Capture the cell that displays the provided text and extract its (X, Y) central coordinate. 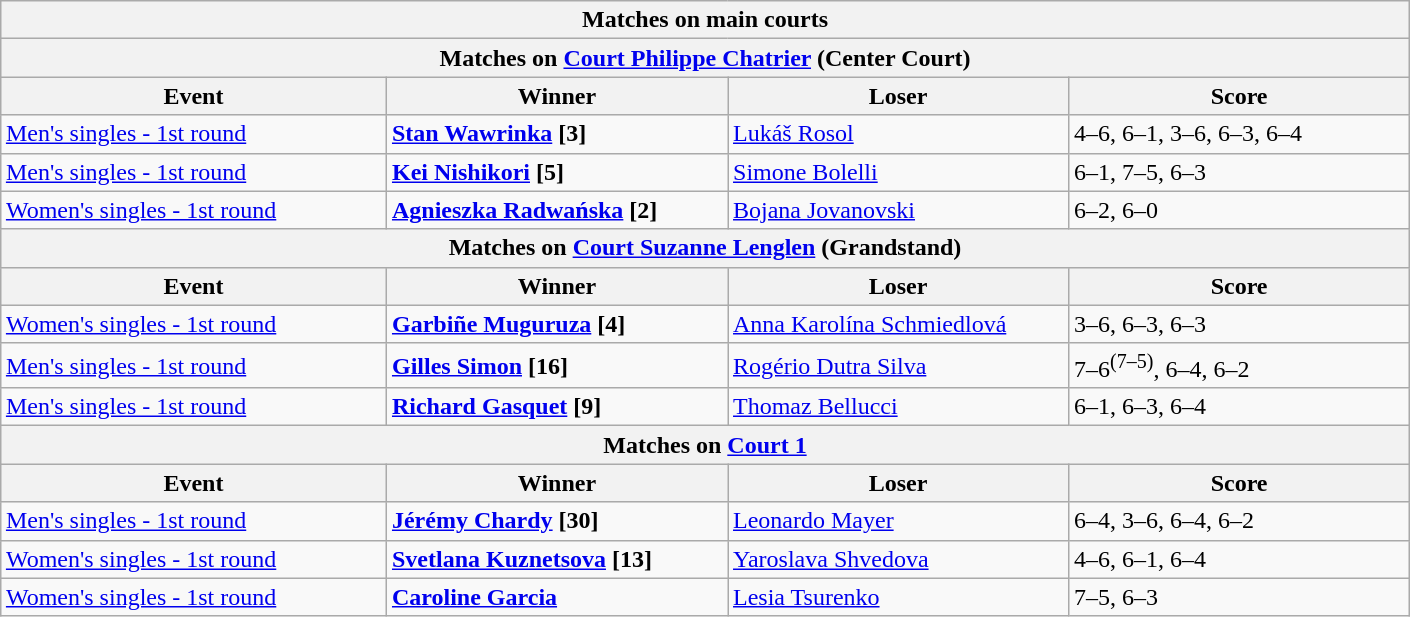
Caroline Garcia (556, 597)
4–6, 6–1, 6–4 (1240, 559)
Richard Gasquet [9] (556, 407)
Leonardo Mayer (898, 521)
Simone Bolelli (898, 172)
7–5, 6–3 (1240, 597)
Lesia Tsurenko (898, 597)
Bojana Jovanovski (898, 210)
Kei Nishikori [5] (556, 172)
Lukáš Rosol (898, 134)
Thomaz Bellucci (898, 407)
6–1, 6–3, 6–4 (1240, 407)
Matches on Court Philippe Chatrier (Center Court) (704, 58)
Agnieszka Radwańska [2] (556, 210)
Yaroslava Shvedova (898, 559)
Matches on Court 1 (704, 445)
Garbiñe Muguruza [4] (556, 324)
Jérémy Chardy [30] (556, 521)
Gilles Simon [16] (556, 366)
3–6, 6–3, 6–3 (1240, 324)
Svetlana Kuznetsova [13] (556, 559)
4–6, 6–1, 3–6, 6–3, 6–4 (1240, 134)
Matches on main courts (704, 20)
6–4, 3–6, 6–4, 6–2 (1240, 521)
Stan Wawrinka [3] (556, 134)
Rogério Dutra Silva (898, 366)
Matches on Court Suzanne Lenglen (Grandstand) (704, 248)
6–1, 7–5, 6–3 (1240, 172)
Anna Karolína Schmiedlová (898, 324)
7–6(7–5), 6–4, 6–2 (1240, 366)
6–2, 6–0 (1240, 210)
